Return the [X, Y] coordinate for the center point of the cell that contains the specified text.  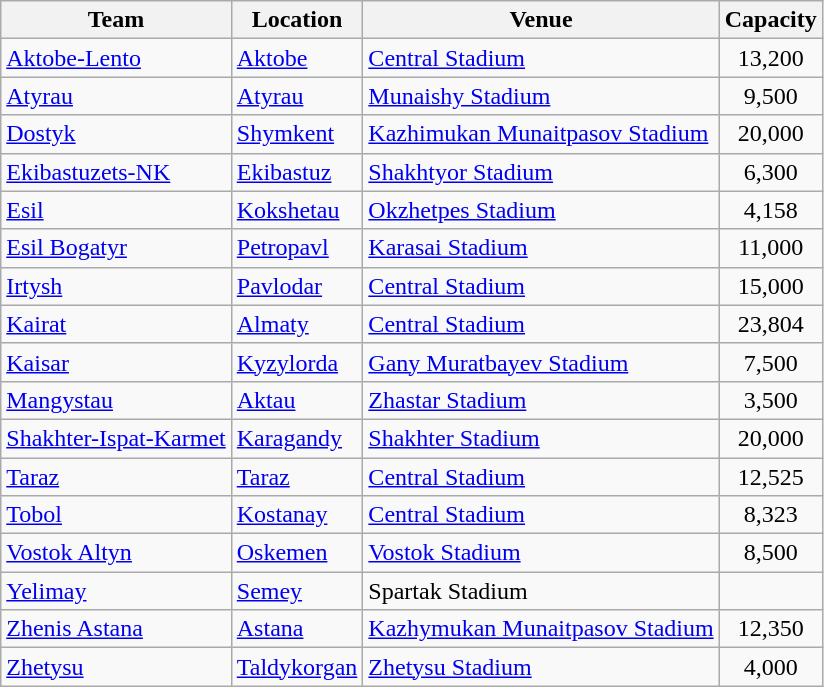
Shakhtyor Stadium [541, 172]
Karagandy [297, 438]
Irtysh [116, 286]
Kairat [116, 324]
Zhetysu Stadium [541, 667]
Mangystau [116, 400]
Taldykorgan [297, 667]
Vostok Stadium [541, 553]
Aktobe-Lento [116, 58]
9,500 [770, 96]
Aktobe [297, 58]
4,000 [770, 667]
Kazhymukan Munaitpasov Stadium [541, 629]
Kokshetau [297, 210]
Vostok Altyn [116, 553]
Pavlodar [297, 286]
Aktau [297, 400]
15,000 [770, 286]
8,323 [770, 515]
Kaisar [116, 362]
Location [297, 20]
Shakhter Stadium [541, 438]
Shakhter-Ispat-Karmet [116, 438]
Gany Muratbayev Stadium [541, 362]
Capacity [770, 20]
11,000 [770, 248]
Kyzylorda [297, 362]
Karasai Stadium [541, 248]
Astana [297, 629]
Dostyk [116, 134]
Yelimay [116, 591]
Kazhimukan Munaitpasov Stadium [541, 134]
3,500 [770, 400]
Esil [116, 210]
12,525 [770, 477]
Ekibastuzets-NK [116, 172]
Petropavl [297, 248]
Team [116, 20]
Spartak Stadium [541, 591]
7,500 [770, 362]
Oskemen [297, 553]
Tobol [116, 515]
Kostanay [297, 515]
Zhastar Stadium [541, 400]
Zhetysu [116, 667]
13,200 [770, 58]
Munaishy Stadium [541, 96]
12,350 [770, 629]
Shymkent [297, 134]
4,158 [770, 210]
Esil Bogatyr [116, 248]
Almaty [297, 324]
6,300 [770, 172]
Venue [541, 20]
Zhenis Astana [116, 629]
Ekibastuz [297, 172]
Semey [297, 591]
Okzhetpes Stadium [541, 210]
23,804 [770, 324]
8,500 [770, 553]
